Determine the [x, y] coordinate at the center of the cell enclosing the given text.  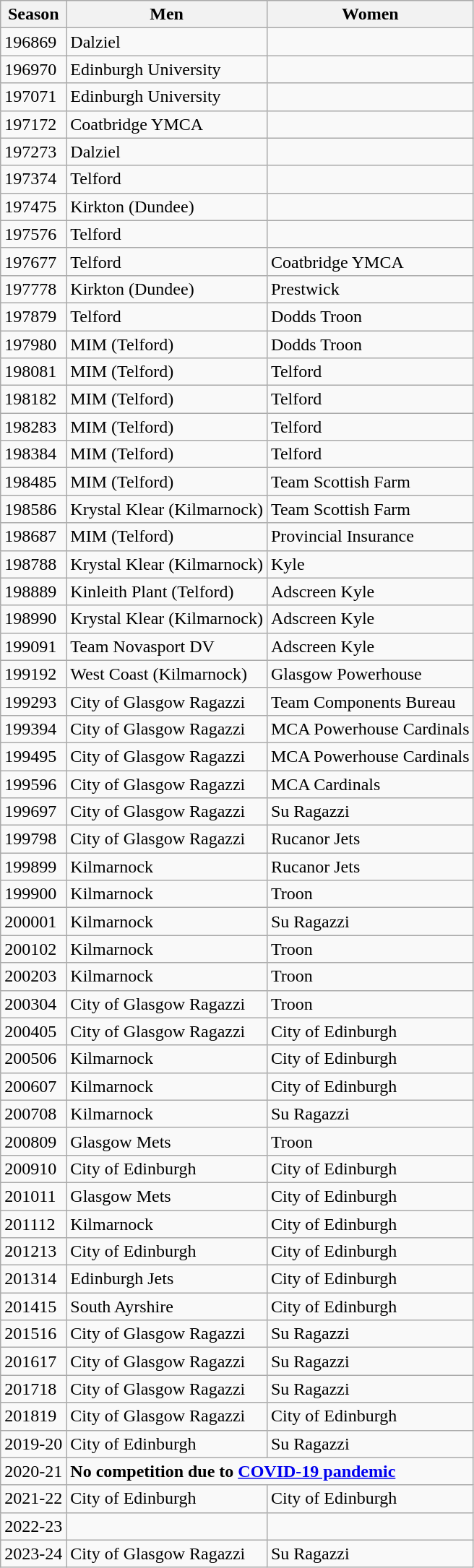
199091 [33, 646]
199900 [33, 894]
198081 [33, 372]
199495 [33, 756]
197879 [33, 316]
198283 [33, 427]
201516 [33, 1334]
West Coast (Kilmarnock) [167, 674]
197273 [33, 152]
201819 [33, 1416]
198889 [33, 592]
Team Novasport DV [167, 646]
197778 [33, 289]
No competition due to COVID-19 pandemic [270, 1471]
200203 [33, 976]
Edinburgh Jets [167, 1279]
201314 [33, 1279]
200506 [33, 1059]
201415 [33, 1307]
197576 [33, 234]
Team Components Bureau [370, 701]
201213 [33, 1252]
201617 [33, 1361]
198485 [33, 482]
198687 [33, 537]
200405 [33, 1031]
201112 [33, 1224]
MCA Cardinals [370, 784]
200809 [33, 1141]
199394 [33, 729]
Season [33, 14]
198586 [33, 509]
200304 [33, 1004]
197374 [33, 179]
200708 [33, 1114]
Men [167, 14]
199293 [33, 701]
Kyle [370, 564]
198990 [33, 619]
196869 [33, 42]
200607 [33, 1086]
199899 [33, 867]
199697 [33, 812]
196970 [33, 69]
200910 [33, 1169]
199798 [33, 839]
199192 [33, 674]
201718 [33, 1389]
201011 [33, 1196]
Kinleith Plant (Telford) [167, 592]
2021-22 [33, 1499]
197172 [33, 124]
2019-20 [33, 1444]
Provincial Insurance [370, 537]
197071 [33, 97]
198384 [33, 454]
2020-21 [33, 1471]
198788 [33, 564]
2023-24 [33, 1554]
199596 [33, 784]
2022-23 [33, 1526]
197677 [33, 261]
197475 [33, 207]
Glasgow Powerhouse [370, 674]
Prestwick [370, 289]
197980 [33, 345]
200102 [33, 949]
200001 [33, 922]
198182 [33, 399]
South Ayrshire [167, 1307]
Women [370, 14]
